Scan for the cell matching the given text and deliver its [X, Y] coordinate at center. 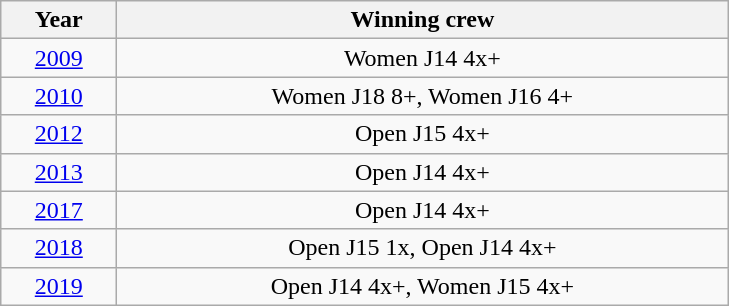
Open J15 1x, Open J14 4x+ [422, 248]
2013 [59, 172]
2009 [59, 58]
2019 [59, 286]
2017 [59, 210]
Winning crew [422, 20]
Women J14 4x+ [422, 58]
Open J14 4x+, Women J15 4x+ [422, 286]
Year [59, 20]
2018 [59, 248]
Women J18 8+, Women J16 4+ [422, 96]
Open J15 4x+ [422, 134]
2010 [59, 96]
2012 [59, 134]
